Identify which cell holds the provided text, then report its (x, y) central coordinate. 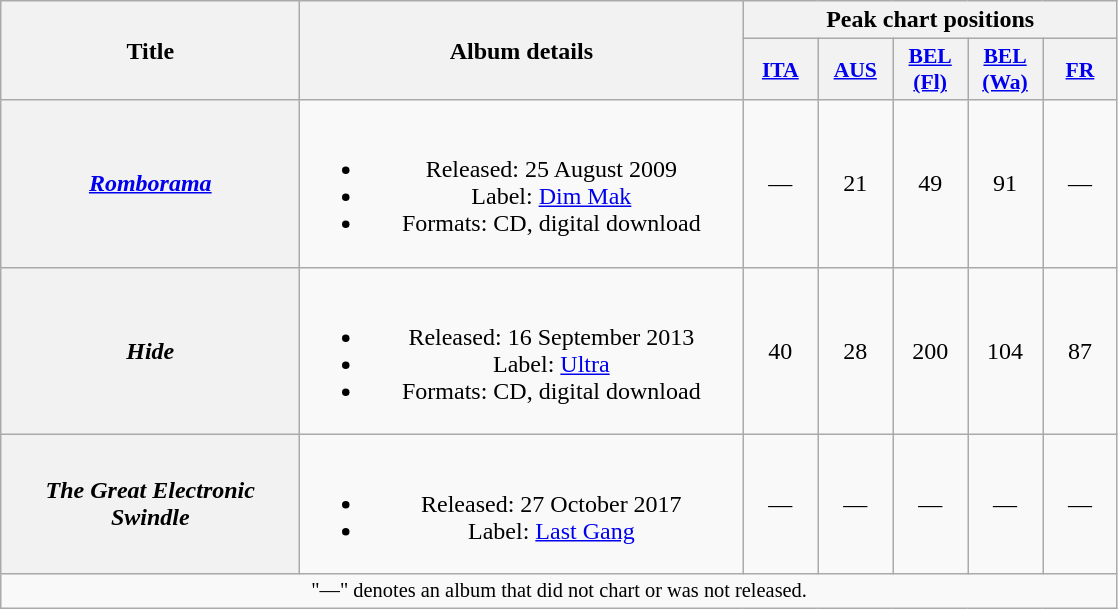
ITA (780, 70)
BEL (Wa) (1006, 70)
40 (780, 350)
BEL (Fl) (930, 70)
28 (856, 350)
FR (1080, 70)
49 (930, 184)
"—" denotes an album that did not chart or was not released. (560, 591)
Title (150, 50)
Hide (150, 350)
The Great Electronic Swindle (150, 504)
21 (856, 184)
91 (1006, 184)
Released: 16 September 2013Label: UltraFormats: CD, digital download (522, 350)
Released: 25 August 2009Label: Dim MakFormats: CD, digital download (522, 184)
87 (1080, 350)
Peak chart positions (930, 20)
200 (930, 350)
104 (1006, 350)
Album details (522, 50)
Released: 27 October 2017Label: Last Gang (522, 504)
AUS (856, 70)
Romborama (150, 184)
